Capture the cell that displays the provided text and extract its (x, y) central coordinate. 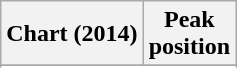
Peakposition (189, 34)
Chart (2014) (72, 34)
